Pinpoint the cell where the given text exists, returning its [X, Y] midpoint coordinate. 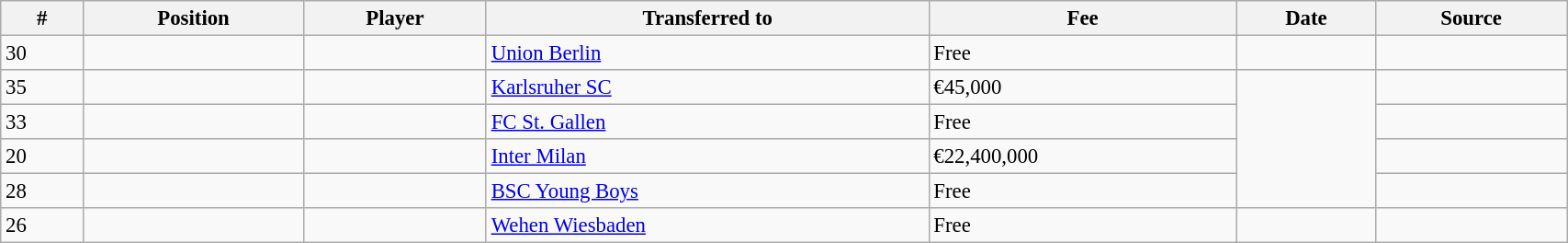
28 [42, 191]
33 [42, 122]
Date [1306, 18]
Source [1472, 18]
Karlsruher SC [707, 87]
Wehen Wiesbaden [707, 226]
Transferred to [707, 18]
Position [194, 18]
BSC Young Boys [707, 191]
# [42, 18]
€45,000 [1082, 87]
Fee [1082, 18]
35 [42, 87]
Union Berlin [707, 53]
FC St. Gallen [707, 122]
Player [395, 18]
26 [42, 226]
Inter Milan [707, 156]
30 [42, 53]
20 [42, 156]
€22,400,000 [1082, 156]
